Output the [x, y] coordinate of the center of the cell containing the given text.  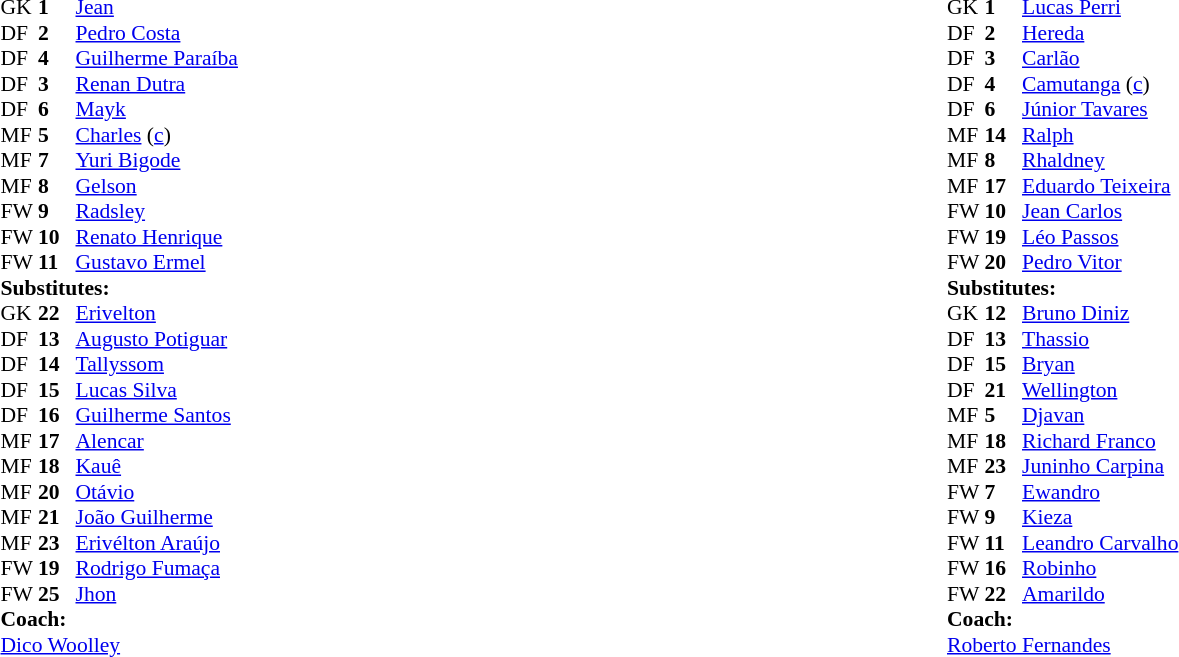
Ewandro [1100, 492]
Rhaldney [1100, 161]
Amarildo [1100, 594]
Wellington [1100, 390]
Léo Passos [1100, 237]
Pedro Vitor [1100, 263]
Bryan [1100, 365]
Kieza [1100, 517]
Kauê [157, 467]
Camutanga (c) [1100, 84]
Carlão [1100, 59]
Pedro Costa [157, 33]
Mayk [157, 109]
Thassio [1100, 339]
Renato Henrique [157, 237]
Rodrigo Fumaça [157, 569]
Otávio [157, 492]
Richard Franco [1100, 441]
Jean Carlos [1100, 211]
12 [1003, 313]
Guilherme Santos [157, 415]
Djavan [1100, 415]
Juninho Carpina [1100, 467]
Robinho [1100, 569]
Júnior Tavares [1100, 109]
Jhon [157, 594]
Lucas Silva [157, 390]
Ralph [1100, 135]
Bruno Diniz [1100, 313]
25 [57, 594]
Erivelton [157, 313]
Tallyssom [157, 365]
Augusto Potiguar [157, 339]
Hereda [1100, 33]
Gustavo Ermel [157, 263]
Erivélton Araújo [157, 543]
Renan Dutra [157, 84]
Guilherme Paraíba [157, 59]
João Guilherme [157, 517]
Charles (c) [157, 135]
Eduardo Teixeira [1100, 186]
Radsley [157, 211]
Gelson [157, 186]
Alencar [157, 441]
Leandro Carvalho [1100, 543]
Yuri Bigode [157, 161]
